Provide the [X, Y] coordinate of the cell's center where the given text is located.  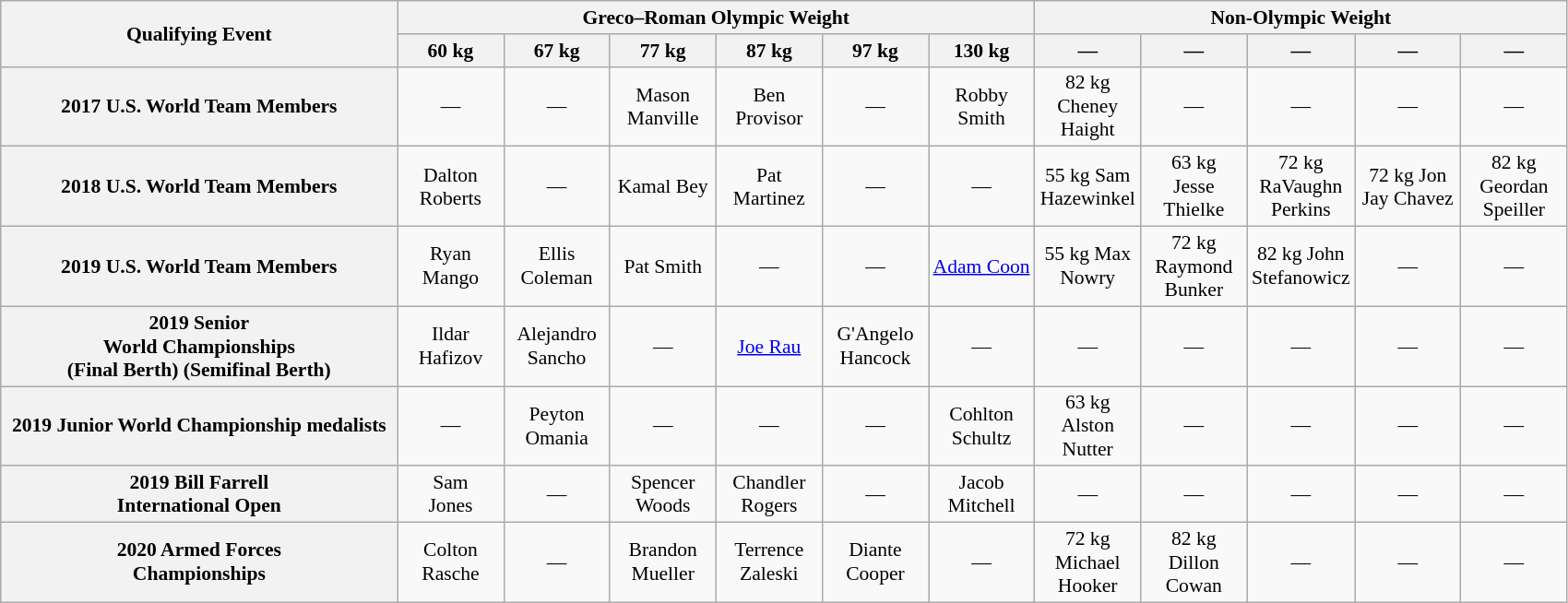
Greco–Roman Olympic Weight [716, 18]
Ryan Mango [450, 267]
2019 U.S. World Team Members [199, 267]
55 kg Max Nowry [1088, 267]
63 kgJesse Thielke [1194, 186]
2020 Armed ForcesChampionships [199, 562]
Adam Coon [981, 267]
2019 Bill FarrellInternational Open [199, 494]
Colton Rasche [450, 562]
Diante Cooper [874, 562]
72 kg Michael Hooker [1088, 562]
Peyton Omania [557, 426]
Qualifying Event [199, 33]
Non-Olympic Weight [1301, 18]
Mason Manville [662, 107]
2019 Junior World Championship medalists [199, 426]
130 kg [981, 51]
Robby Smith [981, 107]
67 kg [557, 51]
87 kg [769, 51]
Pat Martinez [769, 186]
Kamal Bey [662, 186]
Ellis Coleman [557, 267]
JacobMitchell [981, 494]
Joe Rau [769, 347]
Cohlton Schultz [981, 426]
2017 U.S. World Team Members [199, 107]
Dalton Roberts [450, 186]
2018 U.S. World Team Members [199, 186]
2019 SeniorWorld Championships(Final Berth) (Semifinal Berth) [199, 347]
72 kg RaVaughn Perkins [1301, 186]
82 kg Geordan Speiller [1515, 186]
63 kgAlston Nutter [1088, 426]
Brandon Mueller [662, 562]
82 kg Cheney Haight [1088, 107]
72 kg Jon Jay Chavez [1408, 186]
Pat Smith [662, 267]
97 kg [874, 51]
77 kg [662, 51]
82 kg Dillon Cowan [1194, 562]
SpencerWoods [662, 494]
G'Angelo Hancock [874, 347]
Ben Provisor [769, 107]
82 kg John Stefanowicz [1301, 267]
Terrence Zaleski [769, 562]
Chandler Rogers [769, 494]
SamJones [450, 494]
Alejandro Sancho [557, 347]
55 kg Sam Hazewinkel [1088, 186]
60 kg [450, 51]
Ildar Hafizov [450, 347]
72 kg Raymond Bunker [1194, 267]
